Search for the cell housing the specified text and yield its [x, y] center coordinate. 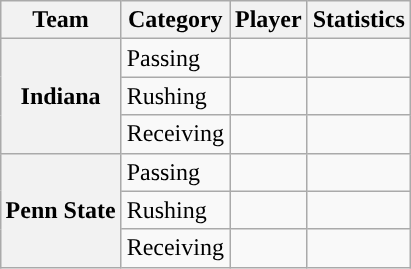
Player [269, 20]
Category [175, 20]
Penn State [60, 210]
Indiana [60, 96]
Team [60, 20]
Statistics [358, 20]
